Output the (x, y) coordinate of the center of the cell containing the given text.  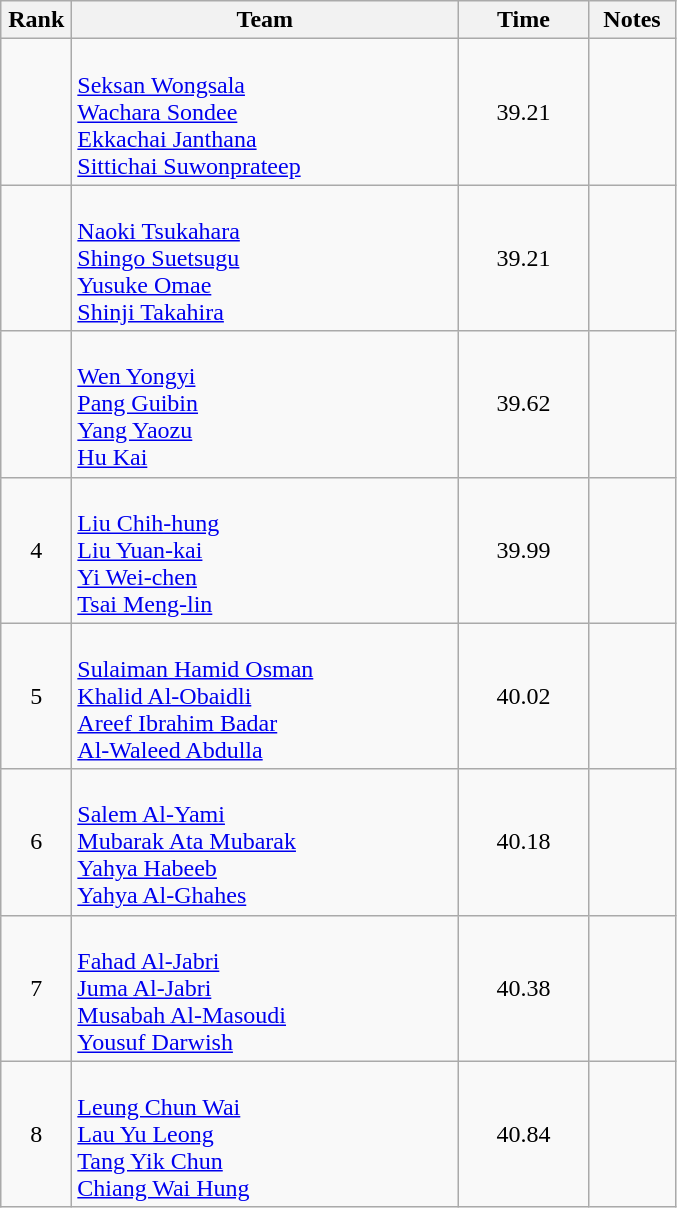
4 (36, 550)
40.38 (524, 988)
Notes (632, 20)
Time (524, 20)
40.84 (524, 1134)
Leung Chun WaiLau Yu LeongTang Yik ChunChiang Wai Hung (265, 1134)
Salem Al-YamiMubarak Ata MubarakYahya HabeebYahya Al-Ghahes (265, 842)
6 (36, 842)
Sulaiman Hamid OsmanKhalid Al-ObaidliAreef Ibrahim BadarAl-Waleed Abdulla (265, 696)
Liu Chih-hungLiu Yuan-kaiYi Wei-chenTsai Meng-lin (265, 550)
Team (265, 20)
40.18 (524, 842)
Seksan WongsalaWachara SondeeEkkachai JanthanaSittichai Suwonprateep (265, 112)
Wen YongyiPang GuibinYang YaozuHu Kai (265, 404)
8 (36, 1134)
39.99 (524, 550)
Rank (36, 20)
7 (36, 988)
39.62 (524, 404)
Fahad Al-JabriJuma Al-JabriMusabah Al-MasoudiYousuf Darwish (265, 988)
5 (36, 696)
40.02 (524, 696)
Naoki TsukaharaShingo SuetsuguYusuke OmaeShinji Takahira (265, 258)
